Pinpoint the cell where the given text exists, returning its (X, Y) midpoint coordinate. 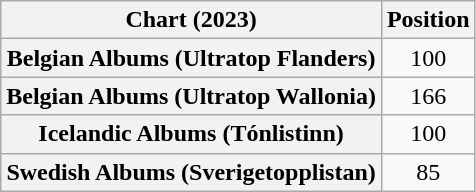
Belgian Albums (Ultratop Wallonia) (192, 96)
Chart (2023) (192, 20)
Icelandic Albums (Tónlistinn) (192, 134)
Swedish Albums (Sverigetopplistan) (192, 172)
85 (428, 172)
Belgian Albums (Ultratop Flanders) (192, 58)
Position (428, 20)
166 (428, 96)
